Determine the (x, y) coordinate at the center of the cell enclosing the given text.  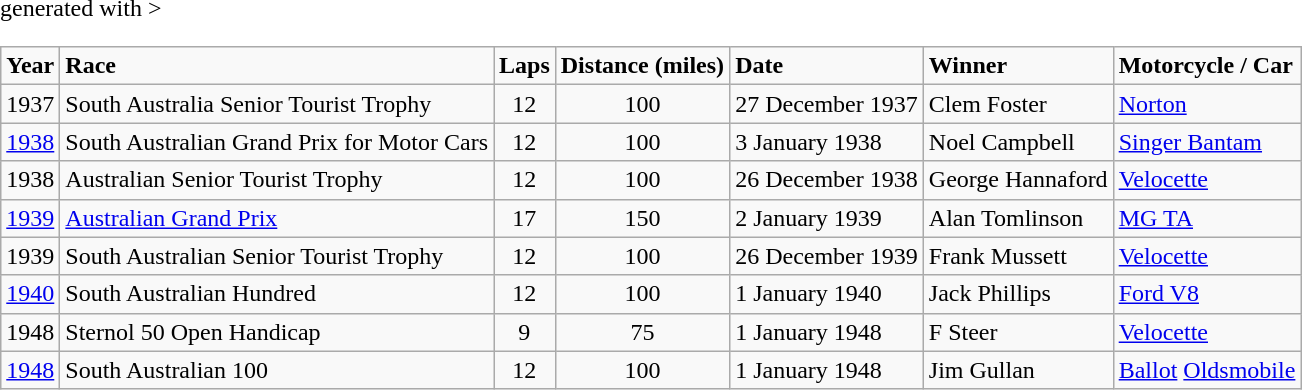
9 (525, 332)
Norton (1207, 104)
F Steer (1018, 332)
MG TA (1207, 218)
Race (277, 66)
South Australia Senior Tourist Trophy (277, 104)
Sternol 50 Open Handicap (277, 332)
South Australian 100 (277, 370)
Singer Bantam (1207, 142)
Date (827, 66)
2 January 1939 (827, 218)
Ford V8 (1207, 294)
Frank Mussett (1018, 256)
75 (642, 332)
26 December 1938 (827, 180)
26 December 1939 (827, 256)
Motorcycle / Car (1207, 66)
Alan Tomlinson (1018, 218)
Ballot Oldsmobile (1207, 370)
Year (30, 66)
Australian Grand Prix (277, 218)
Noel Campbell (1018, 142)
Australian Senior Tourist Trophy (277, 180)
Winner (1018, 66)
1 January 1940 (827, 294)
1940 (30, 294)
27 December 1937 (827, 104)
Clem Foster (1018, 104)
Distance (miles) (642, 66)
South Australian Grand Prix for Motor Cars (277, 142)
South Australian Hundred (277, 294)
Laps (525, 66)
Jim Gullan (1018, 370)
1937 (30, 104)
South Australian Senior Tourist Trophy (277, 256)
George Hannaford (1018, 180)
17 (525, 218)
3 January 1938 (827, 142)
150 (642, 218)
Jack Phillips (1018, 294)
